Provide the (X, Y) coordinate of the cell's center where the given text is located.  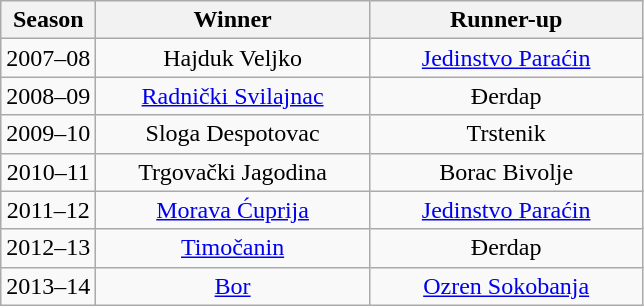
Ozren Sokobanja (506, 286)
2010–11 (48, 172)
Timočanin (233, 248)
2009–10 (48, 134)
Bor (233, 286)
2007–08 (48, 58)
Runner-up (506, 20)
Morava Ćuprija (233, 210)
Season (48, 20)
2012–13 (48, 248)
Borac Bivolje (506, 172)
2008–09 (48, 96)
Winner (233, 20)
Sloga Despotovac (233, 134)
2011–12 (48, 210)
Trgovački Jagodina (233, 172)
Hajduk Veljko (233, 58)
Radnički Svilajnac (233, 96)
Trstenik (506, 134)
2013–14 (48, 286)
